Scan for the cell matching the given text and deliver its [x, y] coordinate at center. 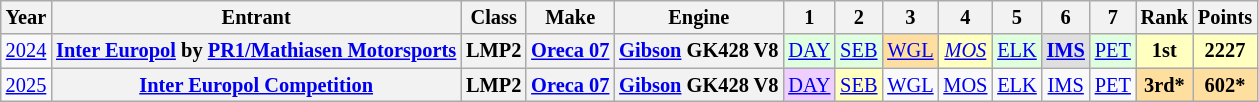
2025 [26, 85]
Make [570, 17]
Class [494, 17]
Rank [1164, 17]
Inter Europol Competition [256, 85]
2024 [26, 51]
1 [809, 17]
3rd* [1164, 85]
Points [1225, 17]
Engine [698, 17]
4 [965, 17]
2 [858, 17]
2227 [1225, 51]
Inter Europol by PR1/Mathiasen Motorsports [256, 51]
1st [1164, 51]
Entrant [256, 17]
7 [1113, 17]
602* [1225, 85]
Year [26, 17]
6 [1066, 17]
5 [1016, 17]
3 [910, 17]
